Capture the cell that displays the provided text and extract its [x, y] central coordinate. 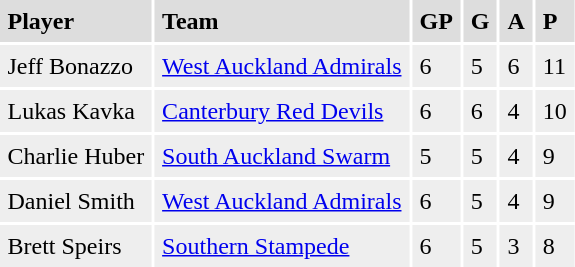
Charlie Huber [76, 156]
G [480, 21]
Lukas Kavka [76, 111]
Jeff Bonazzo [76, 66]
3 [516, 246]
Team [282, 21]
Daniel Smith [76, 201]
8 [554, 246]
Canterbury Red Devils [282, 111]
South Auckland Swarm [282, 156]
Brett Speirs [76, 246]
11 [554, 66]
GP [436, 21]
10 [554, 111]
P [554, 21]
A [516, 21]
Player [76, 21]
Southern Stampede [282, 246]
